Identify which cell holds the provided text, then report its [X, Y] central coordinate. 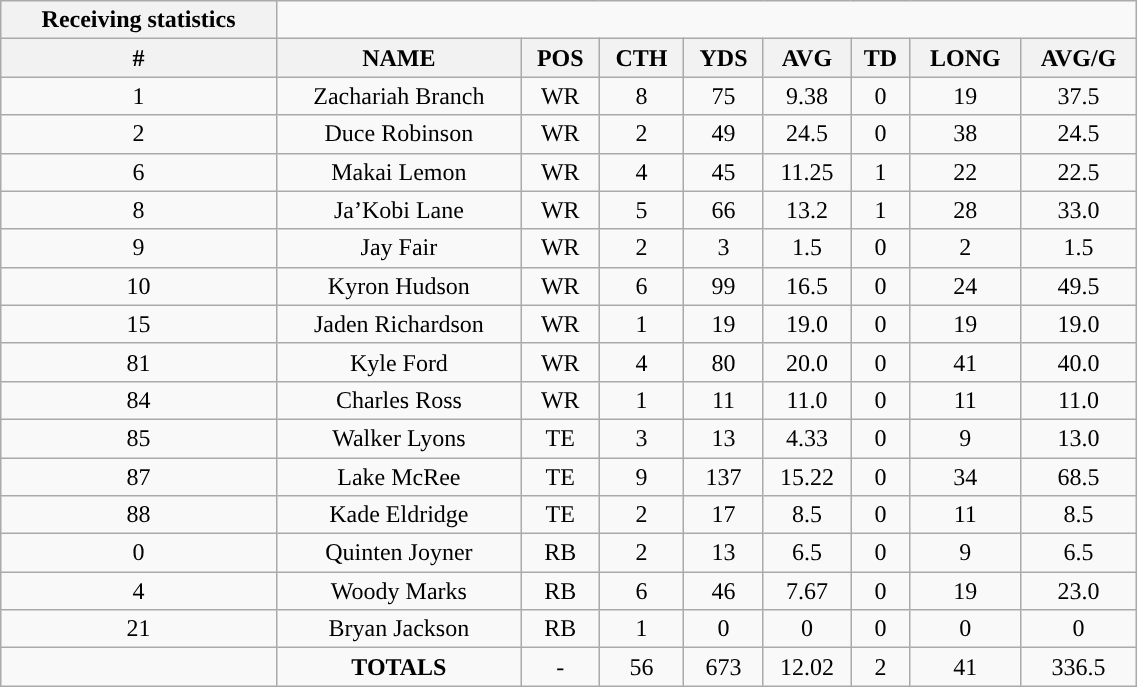
49.5 [1078, 286]
87 [139, 477]
NAME [398, 58]
CTH [642, 58]
46 [724, 591]
88 [139, 515]
Duce Robinson [398, 134]
9.38 [806, 96]
12.02 [806, 667]
66 [724, 210]
81 [139, 362]
85 [139, 438]
11.25 [806, 172]
336.5 [1078, 667]
Woody Marks [398, 591]
20.0 [806, 362]
24 [965, 286]
37.5 [1078, 96]
Charles Ross [398, 400]
17 [724, 515]
- [560, 667]
Kyron Hudson [398, 286]
40.0 [1078, 362]
22 [965, 172]
POS [560, 58]
4.33 [806, 438]
Zachariah Branch [398, 96]
22.5 [1078, 172]
Receiving statistics [139, 20]
75 [724, 96]
45 [724, 172]
15 [139, 324]
Ja’Kobi Lane [398, 210]
28 [965, 210]
YDS [724, 58]
16.5 [806, 286]
23.0 [1078, 591]
15.22 [806, 477]
34 [965, 477]
33.0 [1078, 210]
13.2 [806, 210]
10 [139, 286]
LONG [965, 58]
Walker Lyons [398, 438]
Makai Lemon [398, 172]
5 [642, 210]
# [139, 58]
7.67 [806, 591]
Kyle Ford [398, 362]
99 [724, 286]
21 [139, 629]
AVG/G [1078, 58]
Kade Eldridge [398, 515]
68.5 [1078, 477]
56 [642, 667]
13.0 [1078, 438]
137 [724, 477]
AVG [806, 58]
38 [965, 134]
TOTALS [398, 667]
Bryan Jackson [398, 629]
673 [724, 667]
TD [881, 58]
Jaden Richardson [398, 324]
84 [139, 400]
49 [724, 134]
Lake McRee [398, 477]
Quinten Joyner [398, 553]
Jay Fair [398, 248]
80 [724, 362]
